From the cell containing the given text, extract its center point as (x, y) coordinate. 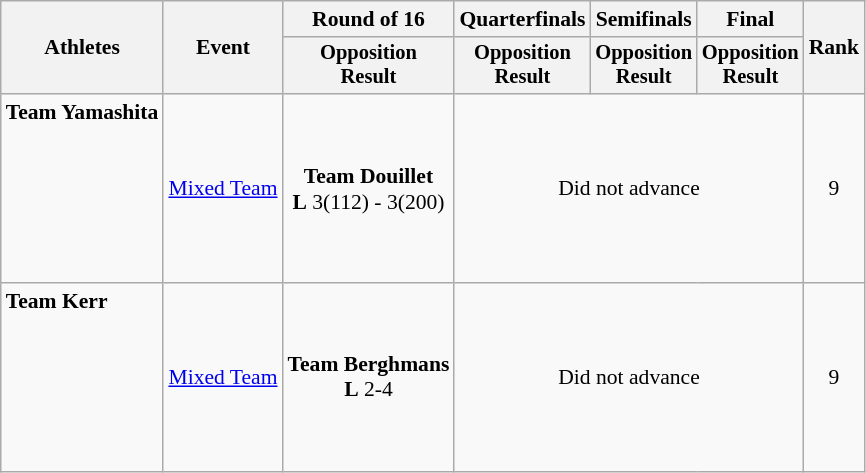
Team Kerr (82, 378)
Quarterfinals (522, 19)
Team Berghmans L 2-4 (369, 378)
Team Douillet L 3(112) - 3(200) (369, 188)
Athletes (82, 48)
Event (222, 48)
Round of 16 (369, 19)
Final (750, 19)
Semifinals (644, 19)
Rank (834, 48)
Team Yamashita (82, 188)
